From the cell containing the given text, extract its center point as [x, y] coordinate. 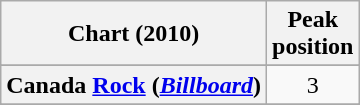
Peakposition [313, 34]
Canada Rock (Billboard) [134, 85]
Chart (2010) [134, 34]
3 [313, 85]
